Locate the cell with the specified text and output its (x, y) center coordinate. 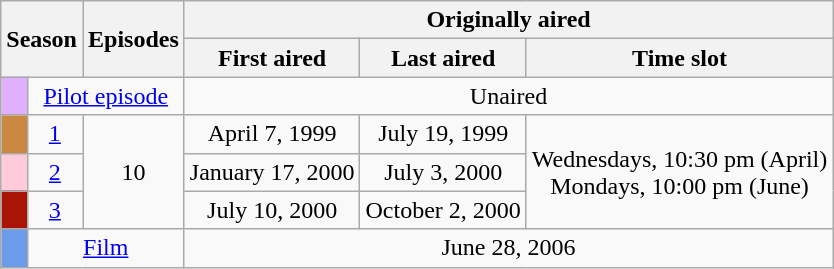
2 (54, 172)
Pilot episode (106, 96)
Film (106, 248)
January 17, 2000 (272, 172)
July 19, 1999 (443, 134)
Unaired (508, 96)
Season (42, 39)
10 (133, 172)
1 (54, 134)
June 28, 2006 (508, 248)
July 3, 2000 (443, 172)
Originally aired (508, 20)
Wednesdays, 10:30 pm (April)Mondays, 10:00 pm (June) (679, 172)
October 2, 2000 (443, 210)
Last aired (443, 58)
April 7, 1999 (272, 134)
First aired (272, 58)
3 (54, 210)
Time slot (679, 58)
July 10, 2000 (272, 210)
Episodes (133, 39)
